Locate the cell with the specified text and output its [x, y] center coordinate. 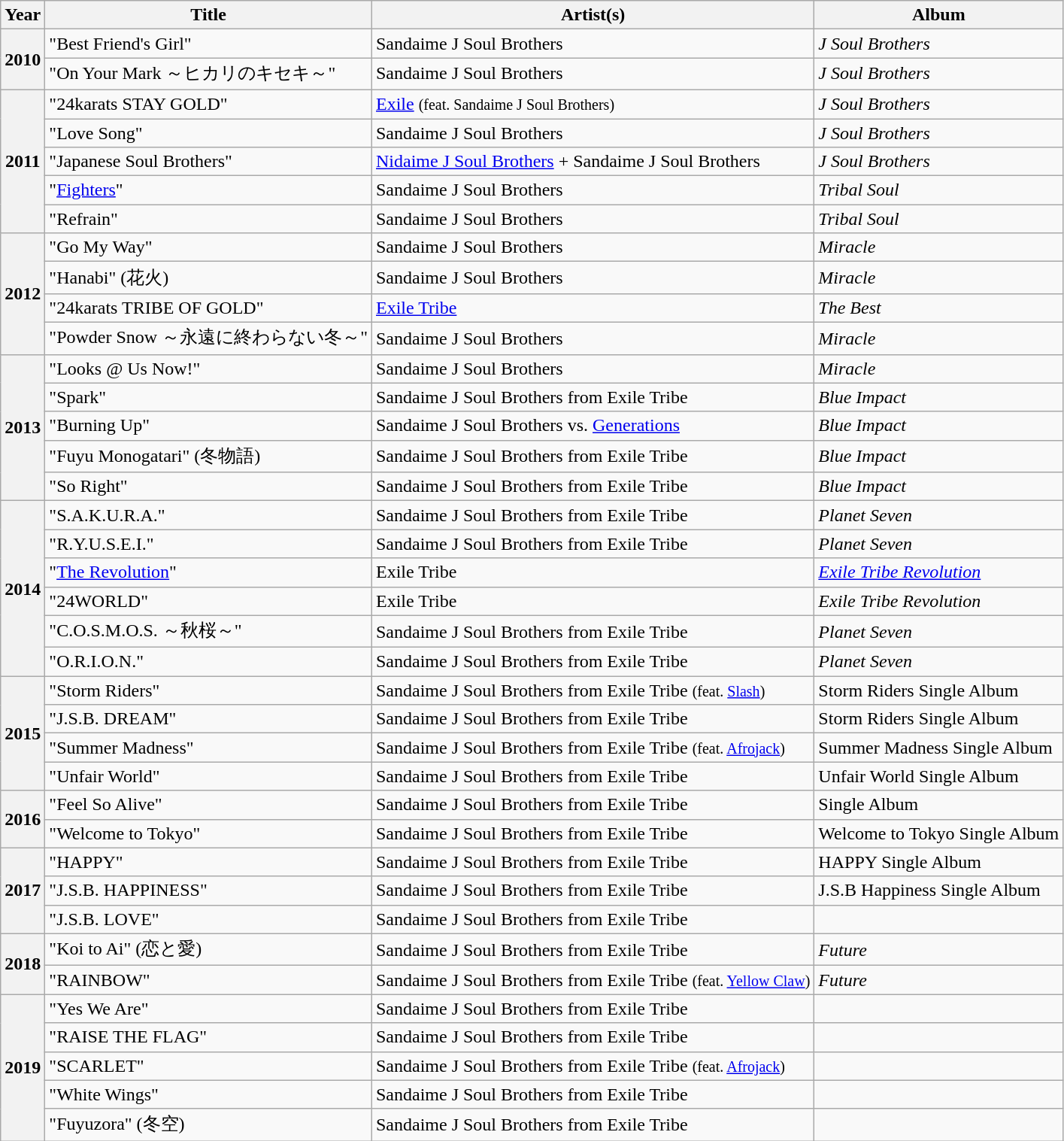
"Looks @ Us Now!" [209, 369]
Unfair World Single Album [938, 776]
2015 [23, 733]
2016 [23, 819]
Artist(s) [593, 15]
Nidaime J Soul Brothers + Sandaime J Soul Brothers [593, 162]
2019 [23, 1068]
Sandaime J Soul Brothers from Exile Tribe (feat. Yellow Claw) [593, 980]
"Spark" [209, 397]
"Summer Madness" [209, 748]
J.S.B Happiness Single Album [938, 891]
2013 [23, 427]
2012 [23, 293]
"24WORLD" [209, 601]
"Love Song" [209, 133]
"J.S.B. HAPPINESS" [209, 891]
"On Your Mark ～ヒカリのキセキ～" [209, 74]
"S.A.K.U.R.A." [209, 515]
"C.O.S.M.O.S. ～秋桜～" [209, 632]
"Go My Way" [209, 247]
HAPPY Single Album [938, 862]
"White Wings" [209, 1094]
"O.R.I.O.N." [209, 662]
Sandaime J Soul Brothers vs. Generations [593, 426]
2014 [23, 588]
The Best [938, 308]
2017 [23, 891]
"So Right" [209, 487]
Exile (feat. Sandaime J Soul Brothers) [593, 104]
"Fighters" [209, 190]
"The Revolution" [209, 572]
Album [938, 15]
"Powder Snow ～永遠に終わらない冬～" [209, 338]
"HAPPY" [209, 862]
"Fuyu Monogatari" (冬物語) [209, 456]
"Feel So Alive" [209, 805]
"Storm Riders" [209, 690]
"Hanabi" (花火) [209, 278]
"Welcome to Tokyo" [209, 833]
2018 [23, 964]
"Refrain" [209, 219]
Year [23, 15]
"R.Y.U.S.E.I." [209, 544]
Summer Madness Single Album [938, 748]
"J.S.B. LOVE" [209, 919]
"RAISE THE FLAG" [209, 1037]
"Fuyuzora" (冬空) [209, 1125]
2010 [23, 60]
"Burning Up" [209, 426]
"24karats STAY GOLD" [209, 104]
"Koi to Ai" (恋と愛) [209, 949]
"SCARLET" [209, 1066]
Welcome to Tokyo Single Album [938, 833]
"Unfair World" [209, 776]
"Yes We Are" [209, 1009]
Title [209, 15]
"Best Friend's Girl" [209, 44]
Single Album [938, 805]
Sandaime J Soul Brothers from Exile Tribe (feat. Slash) [593, 690]
"RAINBOW" [209, 980]
"Japanese Soul Brothers" [209, 162]
"J.S.B. DREAM" [209, 719]
"24karats TRIBE OF GOLD" [209, 308]
2011 [23, 161]
